Pinpoint the cell where the given text exists, returning its [X, Y] midpoint coordinate. 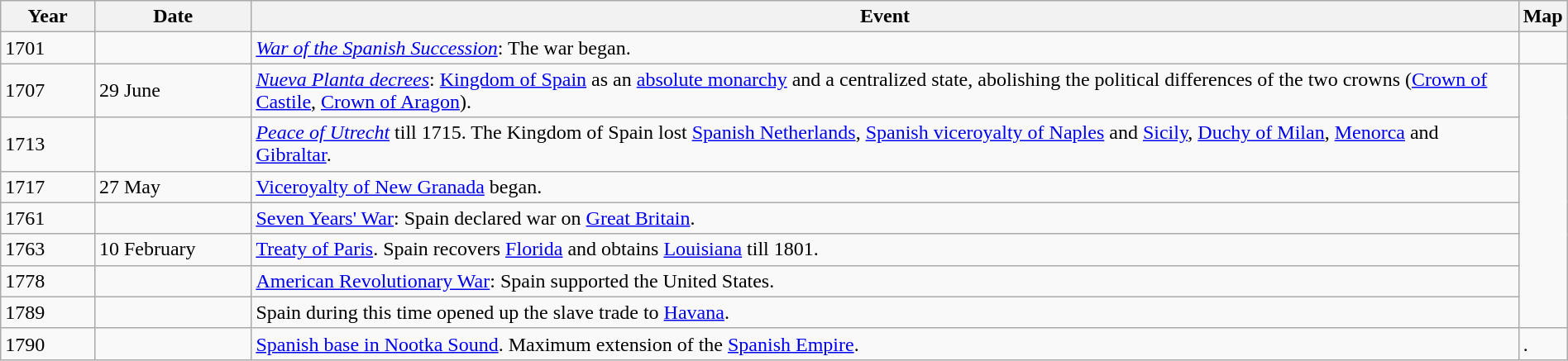
29 June [172, 91]
Map [1543, 17]
Seven Years' War: Spain declared war on Great Britain. [885, 218]
1701 [48, 48]
1761 [48, 218]
Viceroyalty of New Granada began. [885, 187]
. [1543, 344]
1717 [48, 187]
1713 [48, 144]
Event [885, 17]
10 February [172, 249]
1763 [48, 249]
Spain during this time opened up the slave trade to Havana. [885, 312]
1789 [48, 312]
Treaty of Paris. Spain recovers Florida and obtains Louisiana till 1801. [885, 249]
1707 [48, 91]
Spanish base in Nootka Sound. Maximum extension of the Spanish Empire. [885, 344]
27 May [172, 187]
Year [48, 17]
War of the Spanish Succession: The war began. [885, 48]
1790 [48, 344]
Date [172, 17]
1778 [48, 281]
American Revolutionary War: Spain supported the United States. [885, 281]
